Locate the cell with the specified text and output its [X, Y] center coordinate. 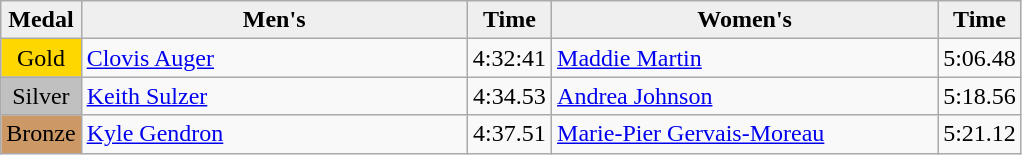
Clovis Auger [274, 58]
Women's [745, 20]
Maddie Martin [745, 58]
Keith Sulzer [274, 96]
Silver [41, 96]
Andrea Johnson [745, 96]
Medal [41, 20]
5:21.12 [980, 134]
5:18.56 [980, 96]
Men's [274, 20]
5:06.48 [980, 58]
Marie-Pier Gervais-Moreau [745, 134]
Kyle Gendron [274, 134]
4:37.51 [509, 134]
4:32:41 [509, 58]
4:34.53 [509, 96]
Bronze [41, 134]
Gold [41, 58]
